Scan for the cell matching the given text and deliver its (X, Y) coordinate at center. 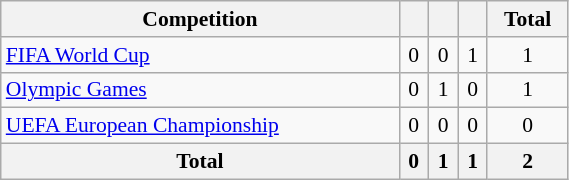
FIFA World Cup (200, 55)
UEFA European Championship (200, 126)
2 (528, 162)
Competition (200, 19)
Olympic Games (200, 90)
